Return the [x, y] coordinate for the center point of the cell that contains the specified text.  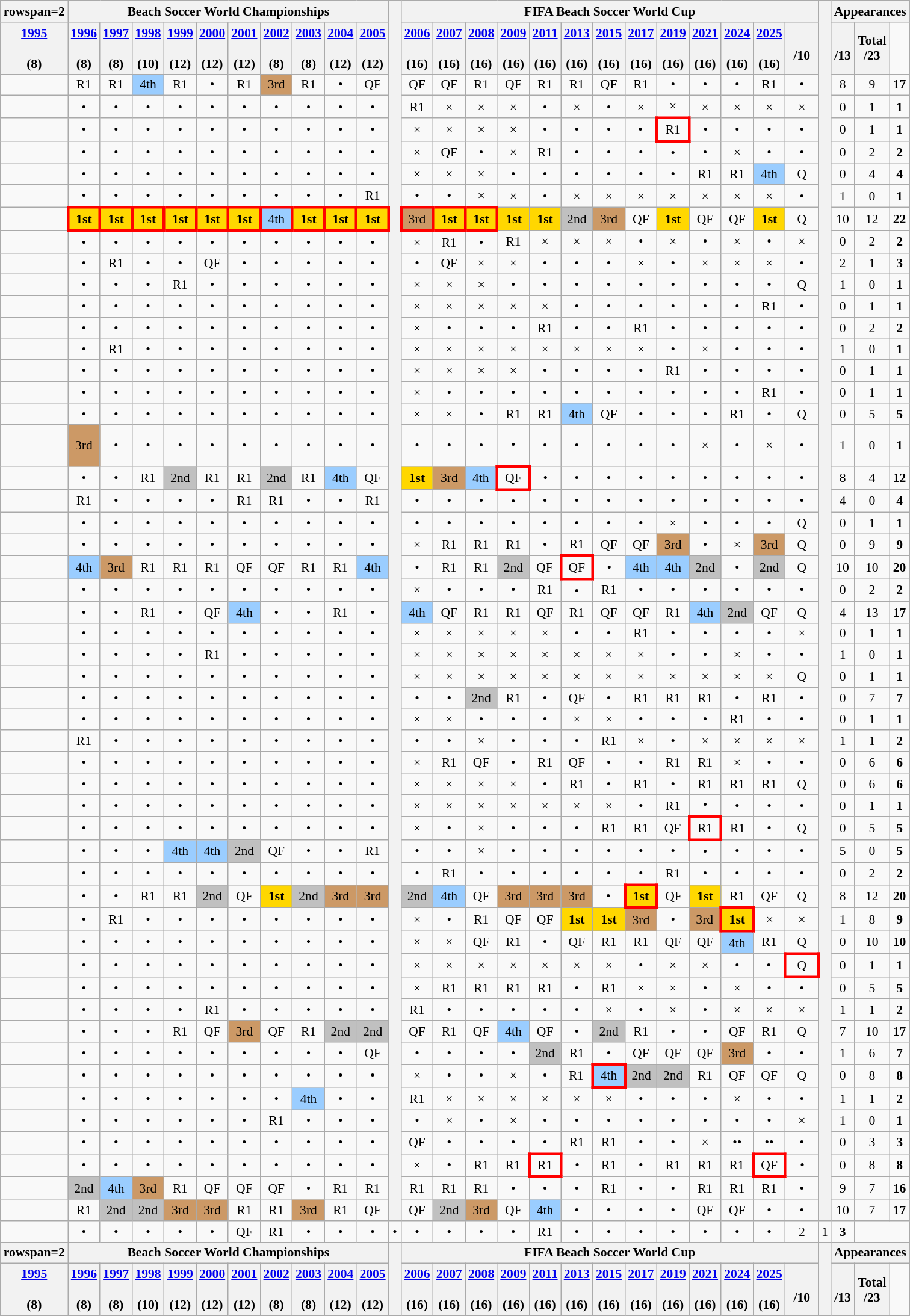
16 [899, 1188]
13 [871, 613]
22 [899, 219]
